Extract the [x, y] coordinate from the center of the cell holding the provided text.  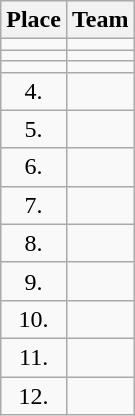
8. [34, 243]
11. [34, 357]
Place [34, 20]
5. [34, 129]
6. [34, 167]
10. [34, 319]
9. [34, 281]
Team [100, 20]
7. [34, 205]
12. [34, 395]
4. [34, 91]
